Capture the cell that displays the provided text and extract its [X, Y] central coordinate. 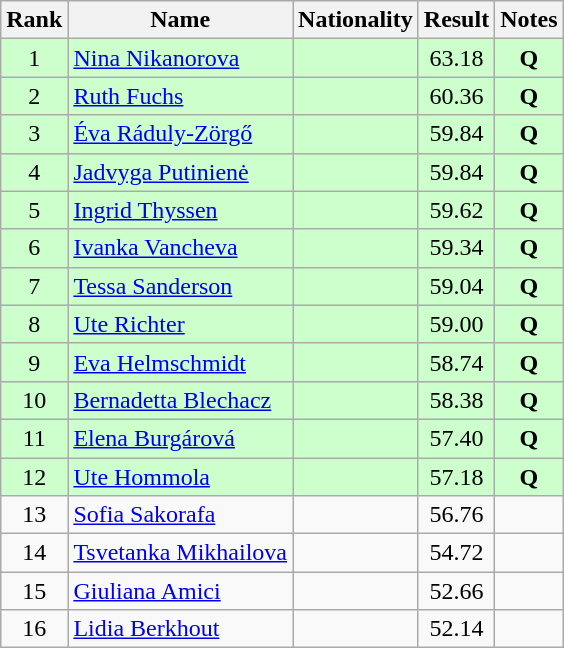
Ingrid Thyssen [180, 210]
Ute Hommola [180, 477]
Name [180, 20]
Giuliana Amici [180, 591]
6 [34, 248]
Notes [529, 20]
Eva Helmschmidt [180, 362]
Sofia Sakorafa [180, 515]
3 [34, 134]
Ruth Fuchs [180, 96]
5 [34, 210]
58.38 [456, 400]
63.18 [456, 58]
59.62 [456, 210]
59.00 [456, 324]
Éva Ráduly-Zörgő [180, 134]
Elena Burgárová [180, 438]
16 [34, 629]
Jadvyga Putinienė [180, 172]
4 [34, 172]
60.36 [456, 96]
9 [34, 362]
12 [34, 477]
Rank [34, 20]
59.34 [456, 248]
Ivanka Vancheva [180, 248]
10 [34, 400]
52.14 [456, 629]
11 [34, 438]
Result [456, 20]
13 [34, 515]
56.76 [456, 515]
Tessa Sanderson [180, 286]
2 [34, 96]
7 [34, 286]
57.18 [456, 477]
8 [34, 324]
15 [34, 591]
Tsvetanka Mikhailova [180, 553]
Lidia Berkhout [180, 629]
Nationality [356, 20]
59.04 [456, 286]
Bernadetta Blechacz [180, 400]
1 [34, 58]
54.72 [456, 553]
14 [34, 553]
57.40 [456, 438]
58.74 [456, 362]
Ute Richter [180, 324]
52.66 [456, 591]
Nina Nikanorova [180, 58]
